From the cell containing the given text, extract its center point as (x, y) coordinate. 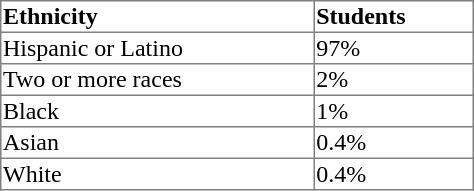
Two or more races (158, 80)
Hispanic or Latino (158, 48)
White (158, 174)
Asian (158, 143)
1% (394, 111)
2% (394, 80)
Students (394, 17)
Ethnicity (158, 17)
Black (158, 111)
97% (394, 48)
